Determine the (X, Y) coordinate at the center of the cell enclosing the given text.  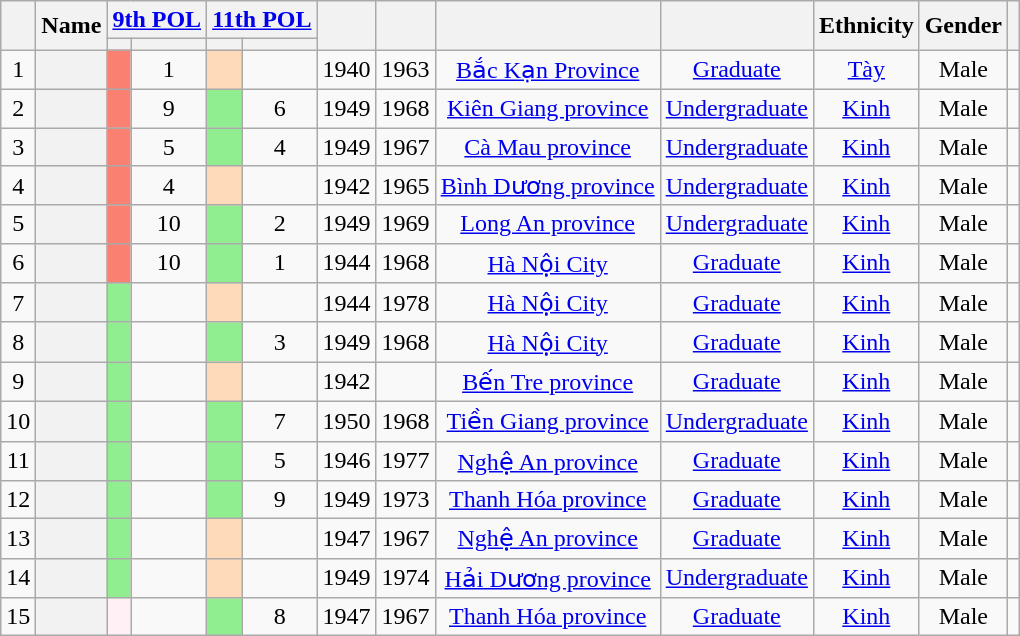
Name (72, 26)
1946 (346, 461)
1965 (406, 186)
Kiên Giang province (548, 108)
Bến Tre province (548, 382)
1963 (406, 70)
14 (18, 578)
1977 (406, 461)
Gender (963, 26)
Bình Dương province (548, 186)
Ethnicity (866, 26)
1978 (406, 303)
Cà Mau province (548, 147)
1969 (406, 224)
13 (18, 539)
Long An province (548, 224)
12 (18, 500)
1950 (346, 421)
1940 (346, 70)
11 (18, 461)
1974 (406, 578)
9th POL (157, 20)
1973 (406, 500)
15 (18, 617)
Hải Dương province (548, 578)
Tiền Giang province (548, 421)
11th POL (262, 20)
Bắc Kạn Province (548, 70)
Tày (866, 70)
